From the cell containing the given text, extract its center point as [x, y] coordinate. 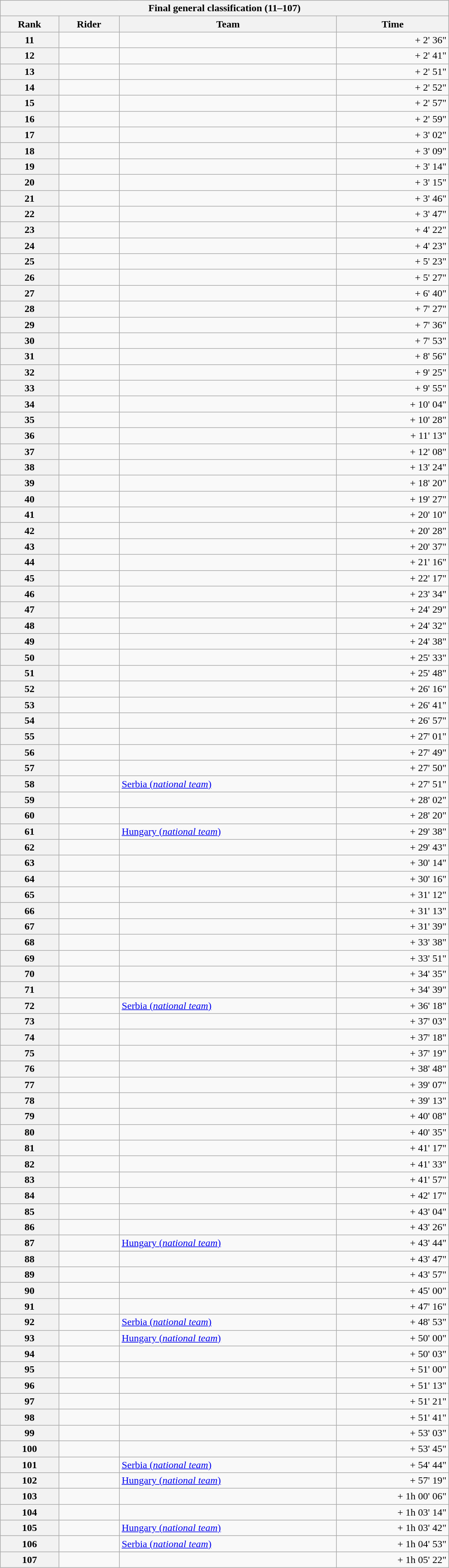
52 [30, 689]
+ 1h 03' 14" [392, 1512]
14 [30, 87]
+ 5' 27" [392, 277]
20 [30, 182]
84 [30, 1195]
+ 20' 28" [392, 531]
+ 1h 04' 53" [392, 1544]
79 [30, 1116]
41 [30, 515]
+ 27' 49" [392, 752]
+ 51' 41" [392, 1417]
42 [30, 531]
55 [30, 737]
47 [30, 610]
+ 30' 14" [392, 863]
+ 2' 52" [392, 87]
44 [30, 562]
+ 51' 13" [392, 1385]
93 [30, 1338]
+ 41' 33" [392, 1164]
32 [30, 372]
29 [30, 325]
+ 28' 20" [392, 816]
+ 40' 35" [392, 1132]
+ 41' 17" [392, 1148]
64 [30, 879]
+ 51' 21" [392, 1401]
36 [30, 435]
+ 34' 35" [392, 974]
+ 6' 40" [392, 293]
+ 7' 27" [392, 309]
78 [30, 1101]
+ 12' 08" [392, 451]
+ 26' 57" [392, 721]
+ 50' 03" [392, 1354]
38 [30, 467]
34 [30, 404]
69 [30, 958]
+ 28' 02" [392, 800]
+ 41' 57" [392, 1180]
77 [30, 1085]
90 [30, 1291]
+ 1h 03' 42" [392, 1528]
+ 3' 14" [392, 166]
+ 43' 57" [392, 1275]
Final general classification (11–107) [224, 8]
33 [30, 388]
65 [30, 895]
+ 26' 16" [392, 689]
+ 43' 47" [392, 1259]
+ 18' 20" [392, 483]
+ 10' 28" [392, 420]
+ 30' 16" [392, 879]
103 [30, 1496]
+ 24' 38" [392, 641]
102 [30, 1481]
+ 34' 39" [392, 990]
+ 37' 18" [392, 1037]
+ 43' 26" [392, 1227]
+ 31' 12" [392, 895]
+ 8' 56" [392, 356]
89 [30, 1275]
83 [30, 1180]
+ 1h 05' 22" [392, 1560]
+ 24' 29" [392, 610]
71 [30, 990]
40 [30, 499]
+ 4' 22" [392, 230]
+ 48' 53" [392, 1322]
19 [30, 166]
43 [30, 547]
Time [392, 24]
17 [30, 135]
+ 25' 48" [392, 673]
57 [30, 768]
Team [228, 24]
Rank [30, 24]
Rider [89, 24]
30 [30, 341]
24 [30, 246]
25 [30, 262]
+ 22' 17" [392, 578]
45 [30, 578]
51 [30, 673]
+ 2' 59" [392, 119]
+ 9' 55" [392, 388]
+ 2' 57" [392, 103]
+ 47' 16" [392, 1306]
68 [30, 942]
63 [30, 863]
92 [30, 1322]
+ 9' 25" [392, 372]
+ 2' 51" [392, 72]
28 [30, 309]
80 [30, 1132]
+ 31' 39" [392, 926]
+ 36' 18" [392, 1006]
+ 25' 33" [392, 657]
31 [30, 356]
87 [30, 1243]
+ 43' 04" [392, 1212]
107 [30, 1560]
+ 7' 36" [392, 325]
+ 7' 53" [392, 341]
75 [30, 1053]
60 [30, 816]
56 [30, 752]
+ 2' 36" [392, 40]
104 [30, 1512]
+ 3' 02" [392, 135]
+ 5' 23" [392, 262]
+ 27' 51" [392, 784]
16 [30, 119]
21 [30, 198]
70 [30, 974]
100 [30, 1449]
+ 2' 41" [392, 56]
96 [30, 1385]
95 [30, 1370]
+ 29' 43" [392, 847]
+ 11' 13" [392, 435]
+ 3' 47" [392, 214]
97 [30, 1401]
+ 38' 48" [392, 1069]
+ 42' 17" [392, 1195]
76 [30, 1069]
+ 51' 00" [392, 1370]
35 [30, 420]
54 [30, 721]
+ 3' 09" [392, 151]
72 [30, 1006]
+ 10' 04" [392, 404]
81 [30, 1148]
99 [30, 1433]
13 [30, 72]
48 [30, 626]
+ 57' 19" [392, 1481]
+ 23' 34" [392, 594]
+ 39' 07" [392, 1085]
27 [30, 293]
+ 21' 16" [392, 562]
46 [30, 594]
101 [30, 1464]
59 [30, 800]
+ 13' 24" [392, 467]
+ 53' 03" [392, 1433]
106 [30, 1544]
15 [30, 103]
49 [30, 641]
+ 3' 46" [392, 198]
+ 33' 51" [392, 958]
62 [30, 847]
37 [30, 451]
94 [30, 1354]
39 [30, 483]
+ 26' 41" [392, 705]
53 [30, 705]
67 [30, 926]
+ 4' 23" [392, 246]
61 [30, 831]
11 [30, 40]
+ 37' 19" [392, 1053]
+ 27' 01" [392, 737]
+ 53' 45" [392, 1449]
+ 39' 13" [392, 1101]
+ 27' 50" [392, 768]
98 [30, 1417]
+ 29' 38" [392, 831]
+ 20' 10" [392, 515]
+ 43' 44" [392, 1243]
26 [30, 277]
+ 1h 00' 06" [392, 1496]
22 [30, 214]
23 [30, 230]
74 [30, 1037]
+ 33' 38" [392, 942]
+ 20' 37" [392, 547]
85 [30, 1212]
88 [30, 1259]
+ 3' 15" [392, 182]
+ 54' 44" [392, 1464]
12 [30, 56]
86 [30, 1227]
18 [30, 151]
+ 19' 27" [392, 499]
+ 45' 00" [392, 1291]
+ 37' 03" [392, 1021]
58 [30, 784]
+ 31' 13" [392, 910]
+ 50' 00" [392, 1338]
+ 40' 08" [392, 1116]
66 [30, 910]
82 [30, 1164]
91 [30, 1306]
105 [30, 1528]
73 [30, 1021]
+ 24' 32" [392, 626]
50 [30, 657]
